For the text-containing cell, return its midpoint in [X, Y] coordinate format. 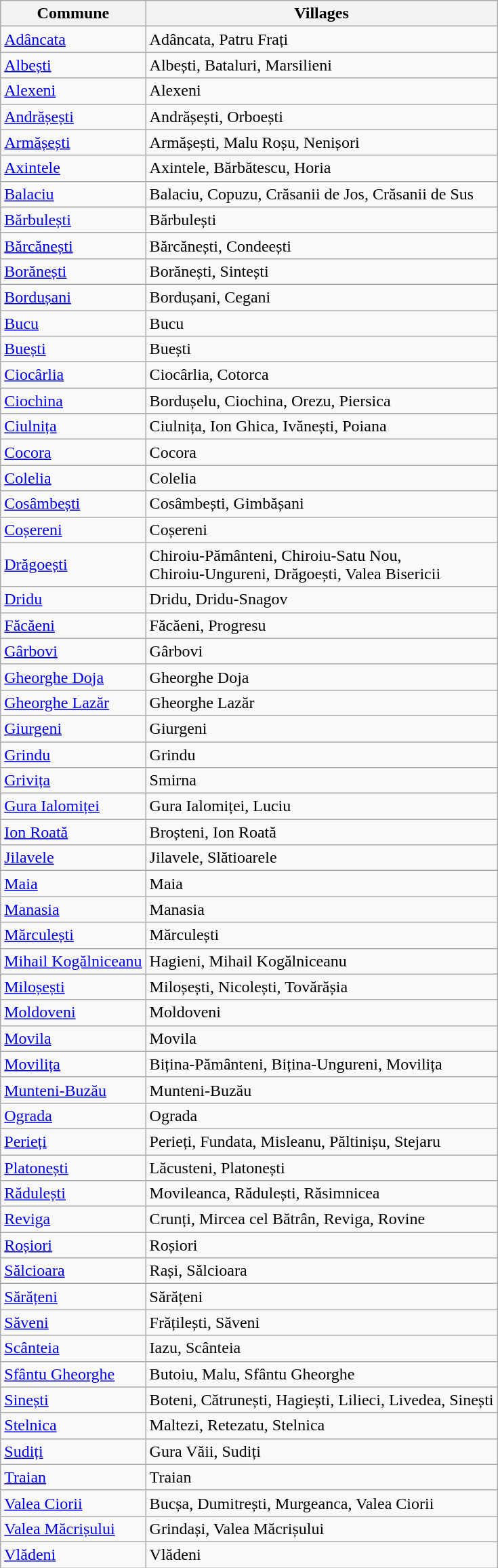
Balaciu, Copuzu, Crăsanii de Jos, Crăsanii de Sus [321, 194]
Gura Ialomiței, Luciu [321, 806]
Sinești [73, 1400]
Sudiți [73, 1451]
Reviga [73, 1219]
Bărcănești, Condeești [321, 246]
Sfântu Gheorghe [73, 1374]
Cosâmbești, Gimbășani [321, 504]
Drăgoești [73, 564]
Bucșa, Dumitrești, Murgeanca, Valea Ciorii [321, 1503]
Ion Roată [73, 832]
Valea Măcrișului [73, 1529]
Butoiu, Malu, Sfântu Gheorghe [321, 1374]
Bordușani [73, 297]
Rași, Sălcioara [321, 1271]
Bițina-Pământeni, Bițina-Ungureni, Movilița [321, 1064]
Jilavele, Slătioarele [321, 858]
Broșteni, Ion Roată [321, 832]
Bordușani, Cegani [321, 297]
Villages [321, 14]
Movileanca, Rădulești, Răsimnicea [321, 1194]
Ciulnița, Ion Ghica, Ivănești, Poiana [321, 427]
Perieți, Fundata, Misleanu, Păltinișu, Stejaru [321, 1141]
Miloșești, Nicolești, Tovărășia [321, 987]
Gura Văii, Sudiți [321, 1451]
Axintele, Bărbătescu, Horia [321, 168]
Dridu, Dridu-Snagov [321, 600]
Commune [73, 14]
Perieți [73, 1141]
Albești [73, 65]
Ciocârlia [73, 375]
Maltezi, Retezatu, Stelnica [321, 1426]
Grindași, Valea Măcrișului [321, 1529]
Stelnica [73, 1426]
Andrășești [73, 117]
Bordușelu, Ciochina, Orezu, Piersica [321, 401]
Lăcusteni, Platonești [321, 1167]
Bărcănești [73, 246]
Boteni, Cătrunești, Hagiești, Lilieci, Livedea, Sinești [321, 1400]
Mihail Kogălniceanu [73, 961]
Săveni [73, 1322]
Adâncata, Patru Frați [321, 39]
Jilavele [73, 858]
Miloșești [73, 987]
Andrășești, Orboești [321, 117]
Sălcioara [73, 1271]
Borănești, Sintești [321, 271]
Adâncata [73, 39]
Grivița [73, 781]
Smirna [321, 781]
Hagieni, Mihail Kogălniceanu [321, 961]
Făcăeni, Progresu [321, 625]
Movilița [73, 1064]
Făcăeni [73, 625]
Chiroiu-Pământeni, Chiroiu-Satu Nou,Chiroiu-Ungureni, Drăgoești, Valea Bisericii [321, 564]
Dridu [73, 600]
Ciochina [73, 401]
Armășești [73, 142]
Ciulnița [73, 427]
Axintele [73, 168]
Borănești [73, 271]
Crunți, Mircea cel Bătrân, Reviga, Rovine [321, 1219]
Balaciu [73, 194]
Gura Ialomiței [73, 806]
Albești, Bataluri, Marsilieni [321, 65]
Rădulești [73, 1194]
Ciocârlia, Cotorca [321, 375]
Valea Ciorii [73, 1503]
Frățilești, Săveni [321, 1322]
Cosâmbești [73, 504]
Iazu, Scânteia [321, 1348]
Scânteia [73, 1348]
Platonești [73, 1167]
Armășești, Malu Roșu, Nenișori [321, 142]
